Capture the cell that displays the provided text and extract its [X, Y] central coordinate. 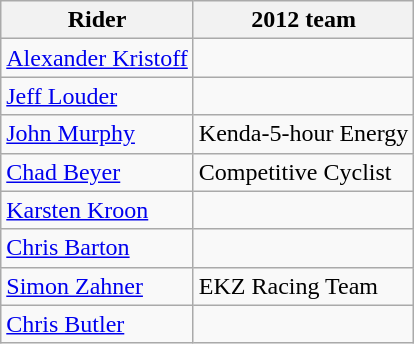
Chris Butler [98, 324]
Alexander Kristoff [98, 58]
Chad Beyer [98, 172]
Simon Zahner [98, 286]
Jeff Louder [98, 96]
Karsten Kroon [98, 210]
2012 team [304, 20]
John Murphy [98, 134]
Kenda-5-hour Energy [304, 134]
EKZ Racing Team [304, 286]
Chris Barton [98, 248]
Competitive Cyclist [304, 172]
Rider [98, 20]
